Search for the cell housing the specified text and yield its [x, y] center coordinate. 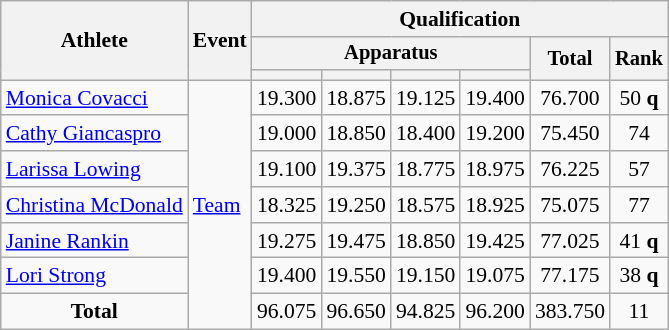
75.450 [570, 134]
Christina McDonald [94, 205]
19.425 [494, 241]
50 q [639, 98]
Lori Strong [94, 276]
76.700 [570, 98]
Larissa Lowing [94, 169]
19.275 [286, 241]
18.925 [494, 205]
19.250 [356, 205]
Athlete [94, 40]
Cathy Giancaspro [94, 134]
19.300 [286, 98]
19.375 [356, 169]
11 [639, 312]
19.550 [356, 276]
38 q [639, 276]
41 q [639, 241]
19.475 [356, 241]
Monica Covacci [94, 98]
19.150 [426, 276]
96.075 [286, 312]
96.200 [494, 312]
383.750 [570, 312]
18.325 [286, 205]
Janine Rankin [94, 241]
18.775 [426, 169]
18.400 [426, 134]
Apparatus [391, 54]
19.200 [494, 134]
19.075 [494, 276]
Rank [639, 58]
74 [639, 134]
Team [220, 204]
19.000 [286, 134]
18.875 [356, 98]
76.225 [570, 169]
77 [639, 205]
57 [639, 169]
Qualification [460, 19]
77.025 [570, 241]
96.650 [356, 312]
19.125 [426, 98]
Event [220, 40]
94.825 [426, 312]
18.975 [494, 169]
75.075 [570, 205]
18.575 [426, 205]
77.175 [570, 276]
19.100 [286, 169]
